Return (x, y) of the center of cell containing provided text 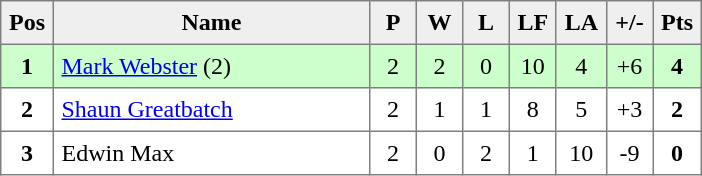
-9 (629, 153)
Mark Webster (2) (211, 66)
L (486, 23)
W (439, 23)
LF (532, 23)
Shaun Greatbatch (211, 110)
3 (27, 153)
8 (532, 110)
+6 (629, 66)
5 (581, 110)
Name (211, 23)
P (393, 23)
+3 (629, 110)
LA (581, 23)
+/- (629, 23)
Edwin Max (211, 153)
Pts (677, 23)
Pos (27, 23)
